Identify which cell holds the provided text, then report its [x, y] central coordinate. 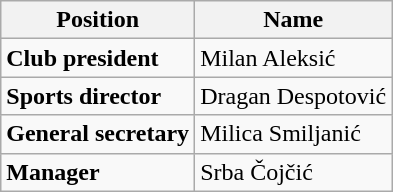
Position [98, 20]
General secretary [98, 134]
Name [294, 20]
Dragan Despotović [294, 96]
Sports director [98, 96]
Club president [98, 58]
Milica Smiljanić [294, 134]
Milan Aleksić [294, 58]
Srba Čojčić [294, 172]
Manager [98, 172]
